From the cell containing the given text, extract its center point as [x, y] coordinate. 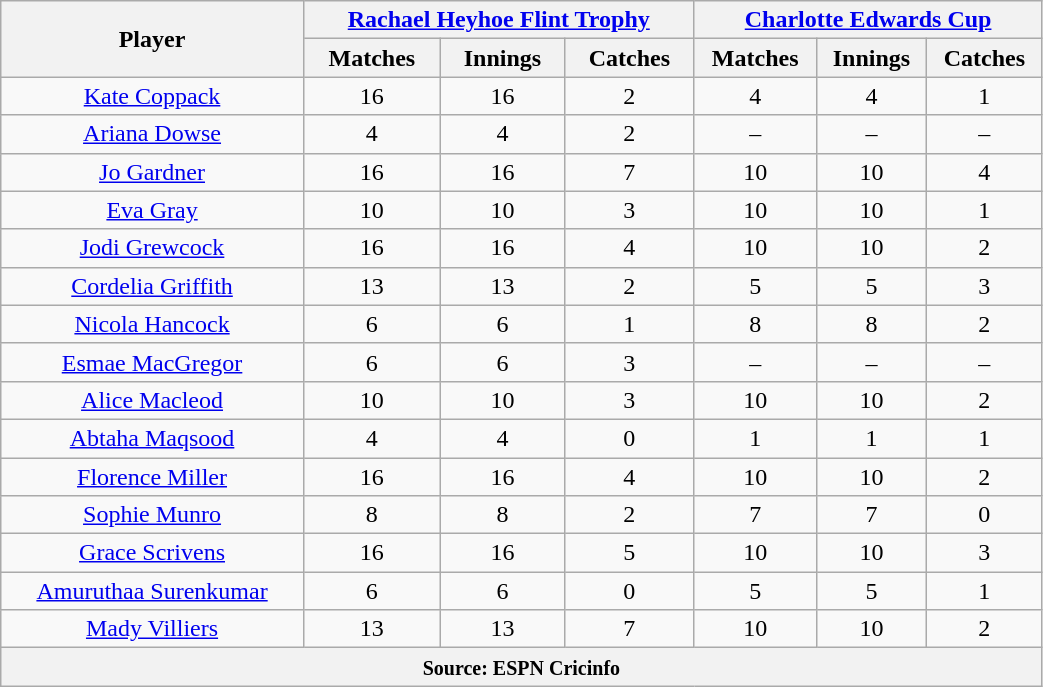
Abtaha Maqsood [152, 438]
Mady Villiers [152, 629]
Rachael Heyhoe Flint Trophy [498, 20]
Sophie Munro [152, 515]
Jo Gardner [152, 172]
Jodi Grewcock [152, 248]
Esmae MacGregor [152, 362]
Grace Scrivens [152, 553]
Florence Miller [152, 477]
Source: ESPN Cricinfo [522, 667]
Cordelia Griffith [152, 286]
Eva Gray [152, 210]
Amuruthaa Surenkumar [152, 591]
Nicola Hancock [152, 324]
Player [152, 39]
Charlotte Edwards Cup [868, 20]
Alice Macleod [152, 400]
Ariana Dowse [152, 134]
Kate Coppack [152, 96]
